Pinpoint the cell where the given text exists, returning its [x, y] midpoint coordinate. 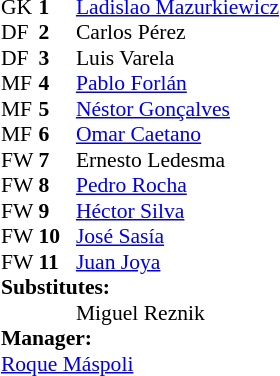
10 [57, 237]
Manager: [140, 339]
José Sasía [178, 237]
Ernesto Ledesma [178, 160]
5 [57, 109]
4 [57, 83]
6 [57, 135]
Pablo Forlán [178, 83]
8 [57, 185]
7 [57, 160]
Miguel Reznik [178, 313]
2 [57, 33]
Juan Joya [178, 262]
Omar Caetano [178, 135]
Luis Varela [178, 58]
Héctor Silva [178, 211]
Carlos Pérez [178, 33]
3 [57, 58]
Pedro Rocha [178, 185]
Substitutes: [140, 287]
9 [57, 211]
11 [57, 262]
Néstor Gonçalves [178, 109]
